Return the [X, Y] coordinate for the center point of the cell that contains the specified text.  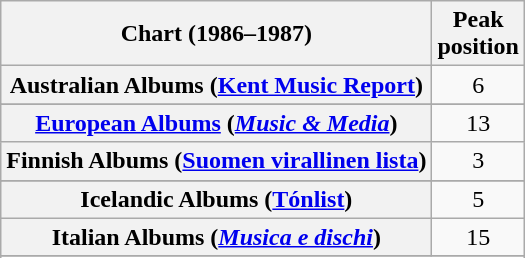
Italian Albums (Musica e dischi) [216, 237]
5 [478, 199]
15 [478, 237]
Finnish Albums (Suomen virallinen lista) [216, 161]
Peakposition [478, 34]
Australian Albums (Kent Music Report) [216, 85]
Chart (1986–1987) [216, 34]
13 [478, 123]
Icelandic Albums (Tónlist) [216, 199]
3 [478, 161]
European Albums (Music & Media) [216, 123]
6 [478, 85]
